Return the (x, y) coordinate for the center point of the cell that contains the specified text.  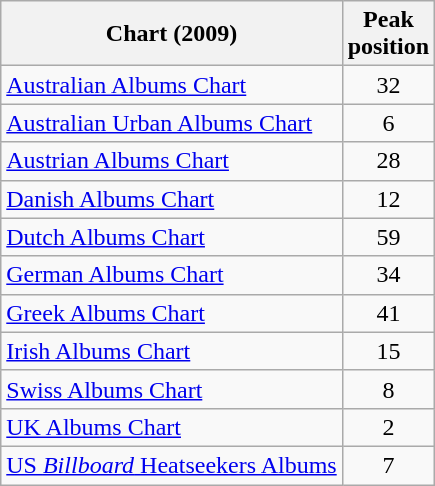
6 (388, 123)
US Billboard Heatseekers Albums (172, 465)
41 (388, 313)
Danish Albums Chart (172, 199)
2 (388, 427)
7 (388, 465)
8 (388, 389)
Swiss Albums Chart (172, 389)
15 (388, 351)
Irish Albums Chart (172, 351)
Peakposition (388, 34)
UK Albums Chart (172, 427)
59 (388, 237)
Greek Albums Chart (172, 313)
Chart (2009) (172, 34)
12 (388, 199)
32 (388, 85)
Dutch Albums Chart (172, 237)
German Albums Chart (172, 275)
34 (388, 275)
Australian Albums Chart (172, 85)
Australian Urban Albums Chart (172, 123)
28 (388, 161)
Austrian Albums Chart (172, 161)
